Capture the cell that displays the provided text and extract its (x, y) central coordinate. 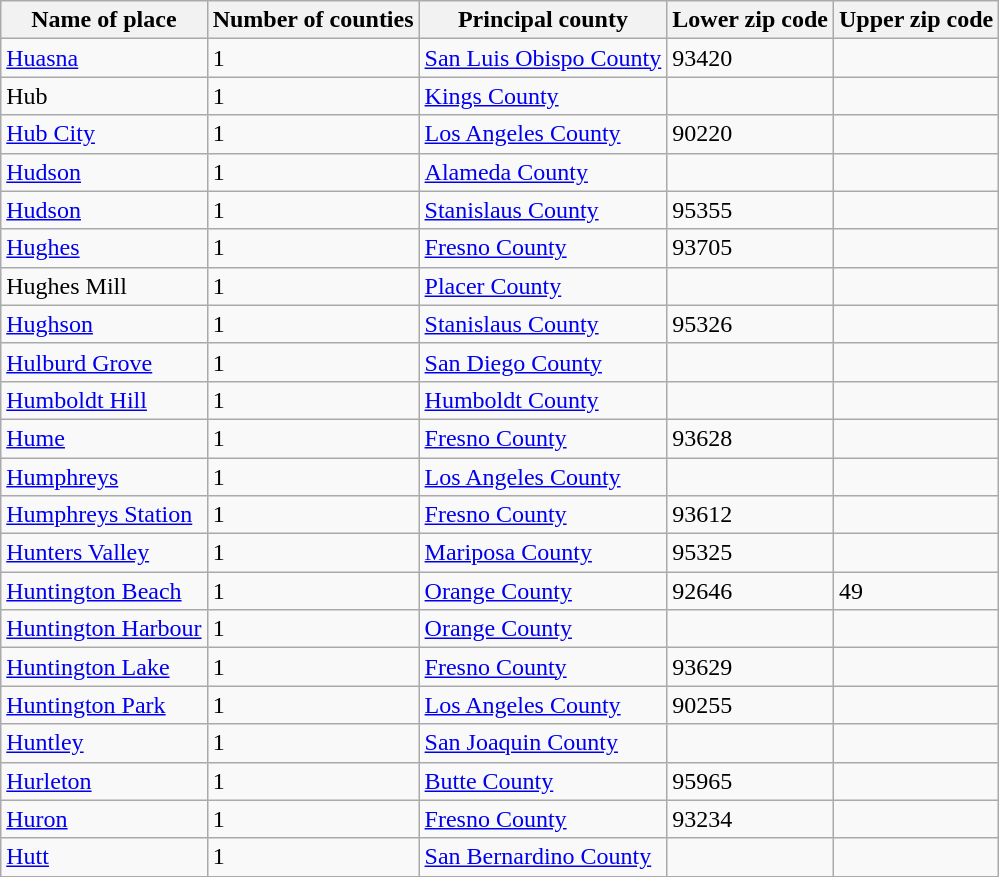
Hulburd Grove (104, 362)
Huntington Park (104, 705)
Humphreys (104, 477)
Hub (104, 96)
93612 (750, 515)
Huntington Lake (104, 667)
93705 (750, 248)
Mariposa County (543, 553)
San Diego County (543, 362)
Alameda County (543, 172)
Hughson (104, 324)
93628 (750, 438)
Humphreys Station (104, 515)
93629 (750, 667)
90220 (750, 134)
Humboldt Hill (104, 400)
San Luis Obispo County (543, 58)
Huntley (104, 743)
Placer County (543, 286)
90255 (750, 705)
95965 (750, 781)
Hunters Valley (104, 553)
95326 (750, 324)
Hurleton (104, 781)
Butte County (543, 781)
95355 (750, 210)
Upper zip code (916, 20)
93420 (750, 58)
49 (916, 591)
Principal county (543, 20)
Humboldt County (543, 400)
San Joaquin County (543, 743)
Huron (104, 819)
Hub City (104, 134)
95325 (750, 553)
Name of place (104, 20)
San Bernardino County (543, 857)
Number of counties (313, 20)
Hume (104, 438)
Hughes (104, 248)
Lower zip code (750, 20)
Huntington Beach (104, 591)
Huntington Harbour (104, 629)
92646 (750, 591)
Hughes Mill (104, 286)
93234 (750, 819)
Huasna (104, 58)
Kings County (543, 96)
Hutt (104, 857)
